Extract the (X, Y) coordinate from the center of the cell holding the provided text.  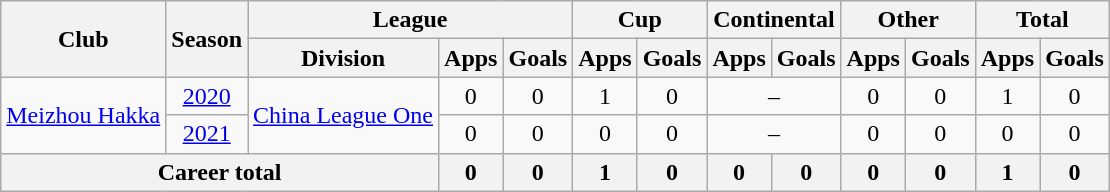
Cup (640, 20)
Division (344, 58)
Club (84, 39)
Other (908, 20)
2021 (207, 134)
China League One (344, 115)
Season (207, 39)
Continental (774, 20)
Career total (220, 172)
Meizhou Hakka (84, 115)
Total (1042, 20)
League (410, 20)
2020 (207, 96)
